Output the [x, y] coordinate of the center of the cell containing the given text.  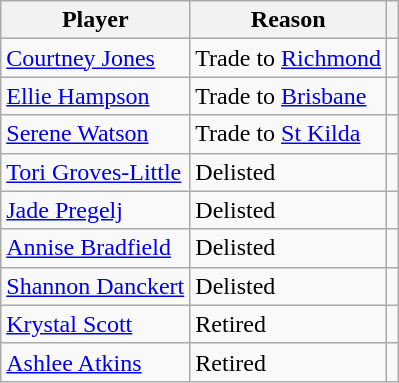
Trade to Richmond [288, 58]
Courtney Jones [96, 58]
Reason [288, 20]
Tori Groves-Little [96, 172]
Krystal Scott [96, 324]
Shannon Danckert [96, 286]
Trade to Brisbane [288, 96]
Serene Watson [96, 134]
Ashlee Atkins [96, 362]
Player [96, 20]
Jade Pregelj [96, 210]
Annise Bradfield [96, 248]
Ellie Hampson [96, 96]
Trade to St Kilda [288, 134]
